Search for the cell housing the specified text and yield its [X, Y] center coordinate. 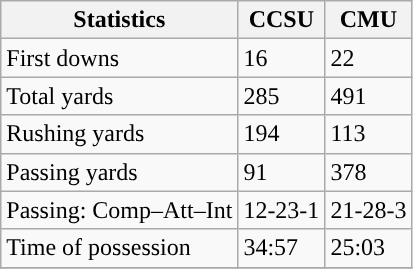
Statistics [120, 20]
91 [282, 172]
Rushing yards [120, 134]
CMU [368, 20]
378 [368, 172]
285 [282, 96]
113 [368, 134]
25:03 [368, 248]
Passing: Comp–Att–Int [120, 210]
16 [282, 58]
491 [368, 96]
194 [282, 134]
21-28-3 [368, 210]
Time of possession [120, 248]
Total yards [120, 96]
22 [368, 58]
First downs [120, 58]
34:57 [282, 248]
Passing yards [120, 172]
CCSU [282, 20]
12-23-1 [282, 210]
